Extract the [x, y] coordinate from the center of the cell holding the provided text.  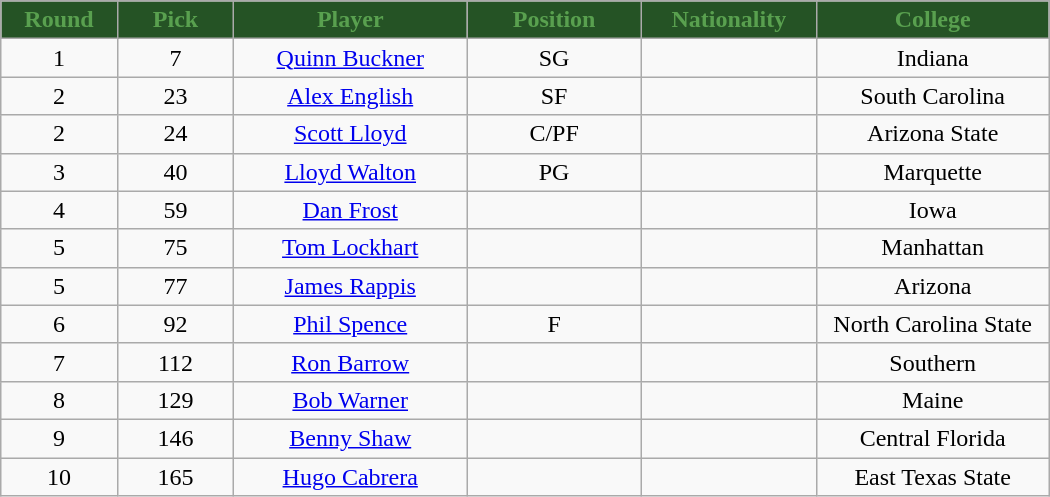
112 [175, 362]
Scott Lloyd [350, 134]
6 [59, 324]
Dan Frost [350, 210]
1 [59, 58]
SF [554, 96]
146 [175, 438]
Iowa [932, 210]
75 [175, 248]
Arizona State [932, 134]
F [554, 324]
Nationality [728, 20]
Indiana [932, 58]
North Carolina State [932, 324]
23 [175, 96]
C/PF [554, 134]
Lloyd Walton [350, 172]
165 [175, 477]
129 [175, 400]
92 [175, 324]
Player [350, 20]
10 [59, 477]
9 [59, 438]
24 [175, 134]
Position [554, 20]
Alex English [350, 96]
South Carolina [932, 96]
Ron Barrow [350, 362]
Hugo Cabrera [350, 477]
Bob Warner [350, 400]
College [932, 20]
Maine [932, 400]
Benny Shaw [350, 438]
Manhattan [932, 248]
East Texas State [932, 477]
SG [554, 58]
James Rappis [350, 286]
Central Florida [932, 438]
Southern [932, 362]
40 [175, 172]
PG [554, 172]
Round [59, 20]
Pick [175, 20]
77 [175, 286]
4 [59, 210]
Tom Lockhart [350, 248]
59 [175, 210]
Quinn Buckner [350, 58]
Marquette [932, 172]
Phil Spence [350, 324]
8 [59, 400]
Arizona [932, 286]
3 [59, 172]
